Output the [X, Y] coordinate of the center of the cell containing the given text.  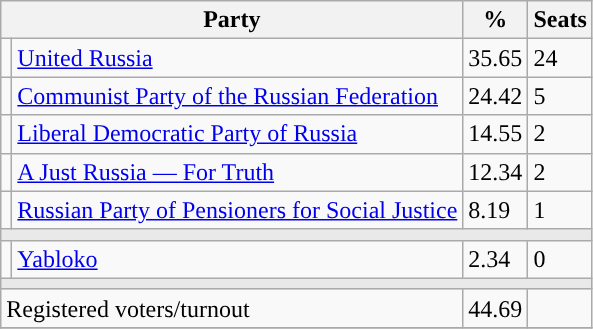
A Just Russia — For Truth [238, 172]
12.34 [496, 172]
1 [560, 210]
24 [560, 58]
5 [560, 96]
14.55 [496, 134]
Liberal Democratic Party of Russia [238, 134]
% [496, 20]
35.65 [496, 58]
2.34 [496, 259]
United Russia [238, 58]
Yabloko [238, 259]
Russian Party of Pensioners for Social Justice [238, 210]
Registered voters/turnout [232, 308]
44.69 [496, 308]
Seats [560, 20]
0 [560, 259]
8.19 [496, 210]
24.42 [496, 96]
Communist Party of the Russian Federation [238, 96]
Party [232, 20]
